Extract the [X, Y] coordinate from the center of the cell holding the provided text.  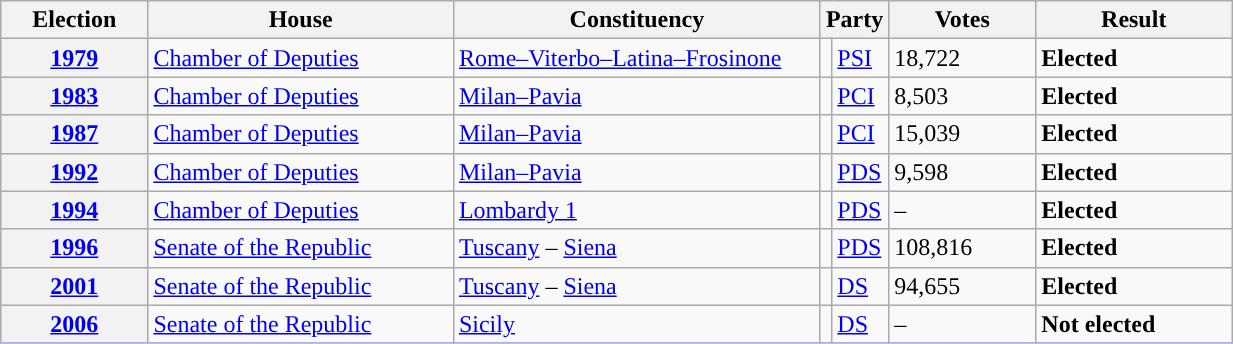
Result [1134, 20]
1987 [74, 134]
15,039 [962, 134]
108,816 [962, 248]
Lombardy 1 [636, 210]
PSI [860, 58]
1996 [74, 248]
House [301, 20]
1983 [74, 96]
Constituency [636, 20]
Sicily [636, 324]
Not elected [1134, 324]
18,722 [962, 58]
2001 [74, 286]
8,503 [962, 96]
1979 [74, 58]
1994 [74, 210]
Election [74, 20]
1992 [74, 172]
Rome–Viterbo–Latina–Frosinone [636, 58]
2006 [74, 324]
Party [854, 20]
9,598 [962, 172]
94,655 [962, 286]
Votes [962, 20]
